Return (X, Y) of the center of cell containing provided text 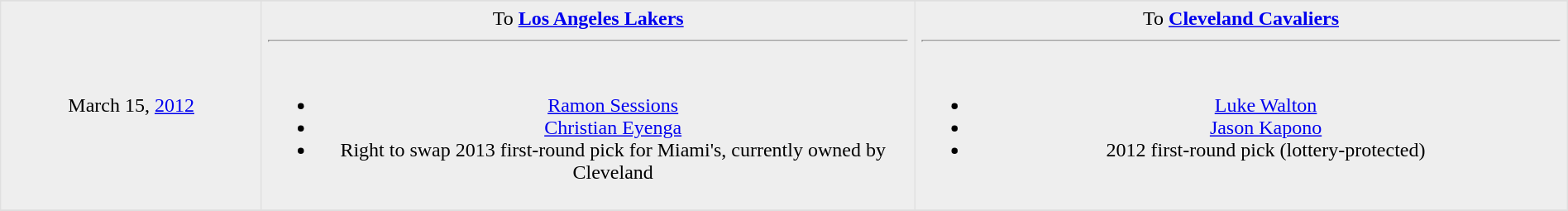
To Cleveland CavaliersLuke WaltonJason Kapono2012 first-round pick (lottery-protected) (1241, 106)
March 15, 2012 (131, 106)
To Los Angeles LakersRamon SessionsChristian EyengaRight to swap 2013 first-round pick for Miami's, currently owned by Cleveland (587, 106)
